Identify which cell holds the provided text, then report its [x, y] central coordinate. 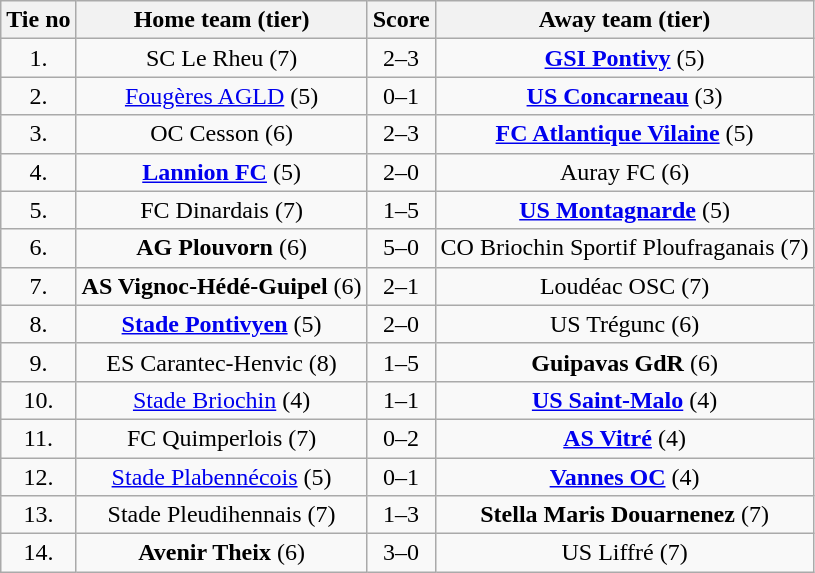
US Liffré (7) [624, 553]
13. [38, 515]
Stade Briochin (4) [222, 400]
FC Dinardais (7) [222, 210]
9. [38, 362]
1–1 [401, 400]
Away team (tier) [624, 20]
6. [38, 248]
Guipavas GdR (6) [624, 362]
3. [38, 134]
5. [38, 210]
1. [38, 58]
US Saint-Malo (4) [624, 400]
Stade Pontivyen (5) [222, 324]
10. [38, 400]
7. [38, 286]
Home team (tier) [222, 20]
1–3 [401, 515]
5–0 [401, 248]
US Montagnarde (5) [624, 210]
CO Briochin Sportif Ploufraganais (7) [624, 248]
Tie no [38, 20]
ES Carantec-Henvic (8) [222, 362]
Stade Pleudihennais (7) [222, 515]
2–1 [401, 286]
0–2 [401, 438]
OC Cesson (6) [222, 134]
2. [38, 96]
Avenir Theix (6) [222, 553]
Lannion FC (5) [222, 172]
Stade Plabennécois (5) [222, 477]
8. [38, 324]
AS Vignoc-Hédé-Guipel (6) [222, 286]
US Concarneau (3) [624, 96]
Stella Maris Douarnenez (7) [624, 515]
Auray FC (6) [624, 172]
AG Plouvorn (6) [222, 248]
12. [38, 477]
FC Atlantique Vilaine (5) [624, 134]
US Trégunc (6) [624, 324]
4. [38, 172]
AS Vitré (4) [624, 438]
Loudéac OSC (7) [624, 286]
Score [401, 20]
Vannes OC (4) [624, 477]
FC Quimperlois (7) [222, 438]
SC Le Rheu (7) [222, 58]
14. [38, 553]
Fougères AGLD (5) [222, 96]
3–0 [401, 553]
11. [38, 438]
GSI Pontivy (5) [624, 58]
